Search for the cell housing the specified text and yield its [x, y] center coordinate. 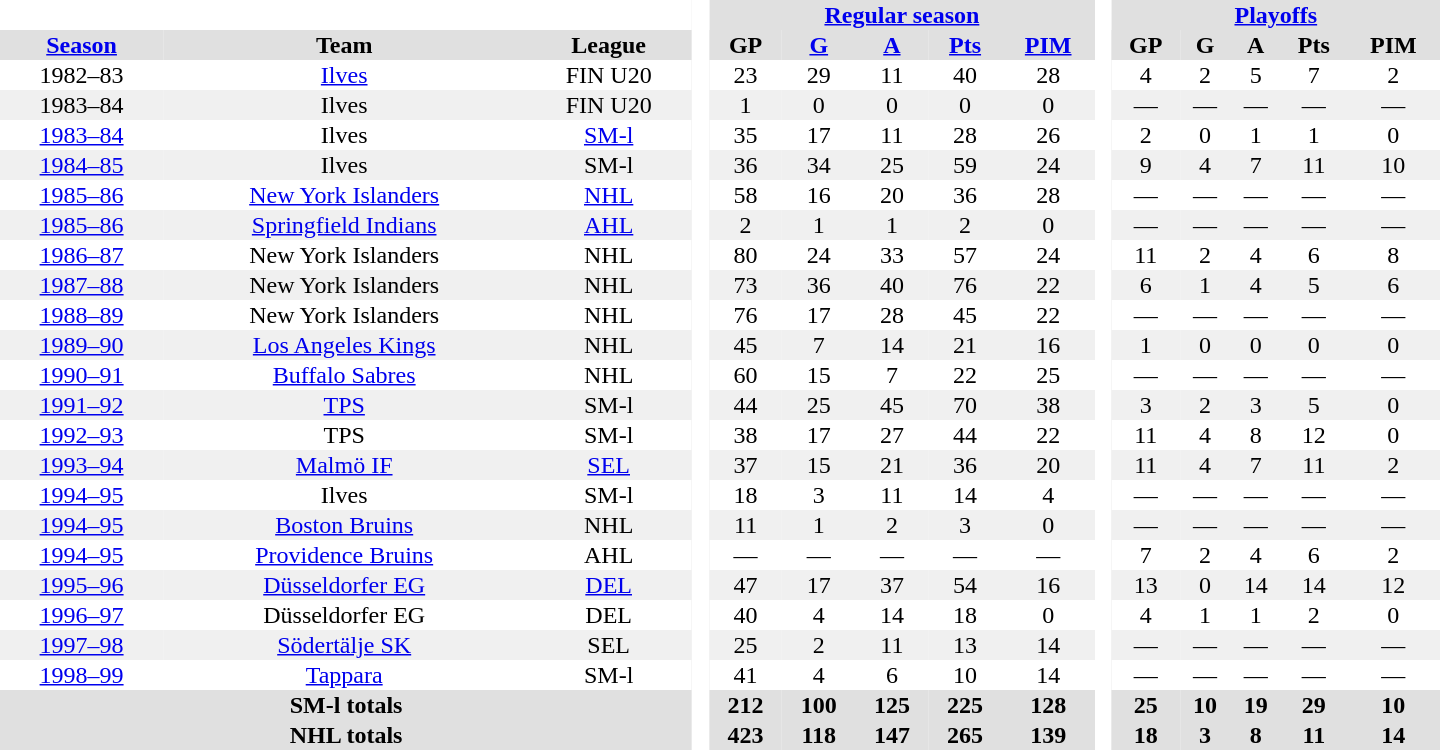
125 [892, 705]
139 [1048, 735]
73 [746, 285]
Malmö IF [344, 465]
41 [746, 675]
34 [818, 165]
9 [1146, 165]
1993–94 [82, 465]
57 [964, 255]
1995–96 [82, 585]
1988–89 [82, 315]
Providence Bruins [344, 555]
33 [892, 255]
1989–90 [82, 345]
23 [746, 75]
80 [746, 255]
Season [82, 45]
423 [746, 735]
225 [964, 705]
Boston Bruins [344, 525]
26 [1048, 135]
27 [892, 435]
1992–93 [82, 435]
118 [818, 735]
Tappara [344, 675]
58 [746, 195]
70 [964, 405]
Team [344, 45]
1990–91 [82, 375]
35 [746, 135]
212 [746, 705]
SM-l totals [346, 705]
Regular season [902, 15]
League [608, 45]
1998–99 [82, 675]
128 [1048, 705]
Södertälje SK [344, 645]
54 [964, 585]
Playoffs [1276, 15]
1987–88 [82, 285]
1997–98 [82, 645]
59 [964, 165]
1982–83 [82, 75]
Springfield Indians [344, 225]
Buffalo Sabres [344, 375]
265 [964, 735]
Los Angeles Kings [344, 345]
1996–97 [82, 615]
19 [1256, 705]
47 [746, 585]
1986–87 [82, 255]
1991–92 [82, 405]
100 [818, 705]
60 [746, 375]
1984–85 [82, 165]
147 [892, 735]
NHL totals [346, 735]
